Capture the cell that displays the provided text and extract its [X, Y] central coordinate. 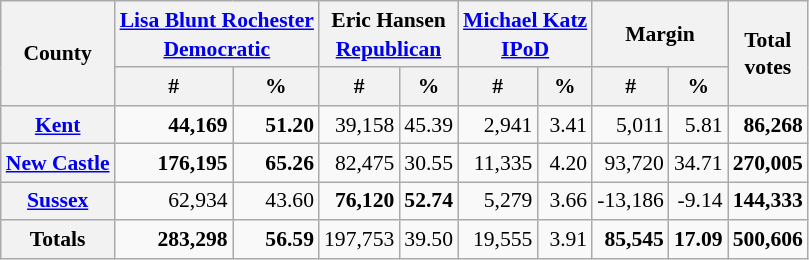
283,298 [174, 239]
86,268 [768, 125]
93,720 [630, 163]
39.50 [428, 239]
Totals [58, 239]
County [58, 53]
65.26 [276, 163]
45.39 [428, 125]
3.41 [564, 125]
52.74 [428, 201]
New Castle [58, 163]
85,545 [630, 239]
5.81 [698, 125]
Totalvotes [768, 53]
51.20 [276, 125]
Eric HansenRepublican [388, 34]
176,195 [174, 163]
Kent [58, 125]
43.60 [276, 201]
19,555 [498, 239]
76,120 [359, 201]
4.20 [564, 163]
2,941 [498, 125]
5,011 [630, 125]
39,158 [359, 125]
62,934 [174, 201]
Margin [660, 34]
500,606 [768, 239]
34.71 [698, 163]
30.55 [428, 163]
-9.14 [698, 201]
17.09 [698, 239]
-13,186 [630, 201]
3.66 [564, 201]
270,005 [768, 163]
82,475 [359, 163]
144,333 [768, 201]
11,335 [498, 163]
Michael KatzIPoD [525, 34]
44,169 [174, 125]
5,279 [498, 201]
3.91 [564, 239]
197,753 [359, 239]
Lisa Blunt RochesterDemocratic [217, 34]
56.59 [276, 239]
Sussex [58, 201]
